Capture the cell that displays the provided text and extract its (x, y) central coordinate. 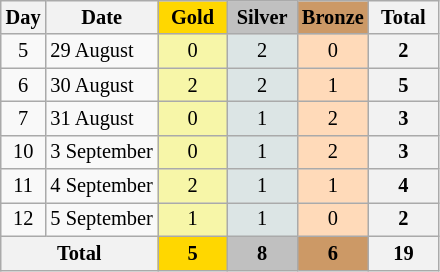
19 (404, 253)
4 September (102, 186)
Date (102, 17)
Silver (262, 17)
Gold (193, 17)
7 (24, 118)
11 (24, 186)
29 August (102, 51)
30 August (102, 85)
4 (404, 186)
8 (262, 253)
10 (24, 152)
3 September (102, 152)
31 August (102, 118)
5 September (102, 219)
Bronze (333, 17)
12 (24, 219)
Day (24, 17)
